From the cell containing the given text, extract its center point as (X, Y) coordinate. 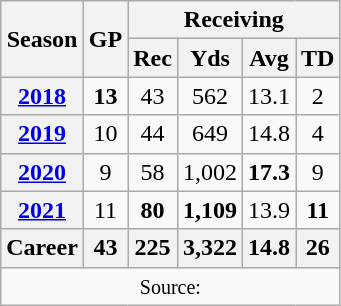
Yds (210, 58)
Avg (268, 58)
1,002 (210, 172)
2020 (42, 172)
2019 (42, 134)
3,322 (210, 248)
26 (318, 248)
80 (153, 210)
Career (42, 248)
58 (153, 172)
13.1 (268, 96)
Rec (153, 58)
225 (153, 248)
GP (105, 39)
TD (318, 58)
13.9 (268, 210)
44 (153, 134)
4 (318, 134)
562 (210, 96)
10 (105, 134)
17.3 (268, 172)
649 (210, 134)
Receiving (234, 20)
1,109 (210, 210)
2 (318, 96)
Source: (170, 286)
2021 (42, 210)
2018 (42, 96)
13 (105, 96)
Season (42, 39)
